Search for the cell housing the specified text and yield its [X, Y] center coordinate. 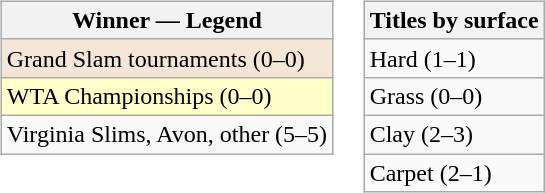
Winner — Legend [166, 20]
Carpet (2–1) [454, 173]
Titles by surface [454, 20]
Virginia Slims, Avon, other (5–5) [166, 134]
Grass (0–0) [454, 96]
Grand Slam tournaments (0–0) [166, 58]
Hard (1–1) [454, 58]
WTA Championships (0–0) [166, 96]
Clay (2–3) [454, 134]
